Return the [x, y] coordinate for the center point of the cell that contains the specified text.  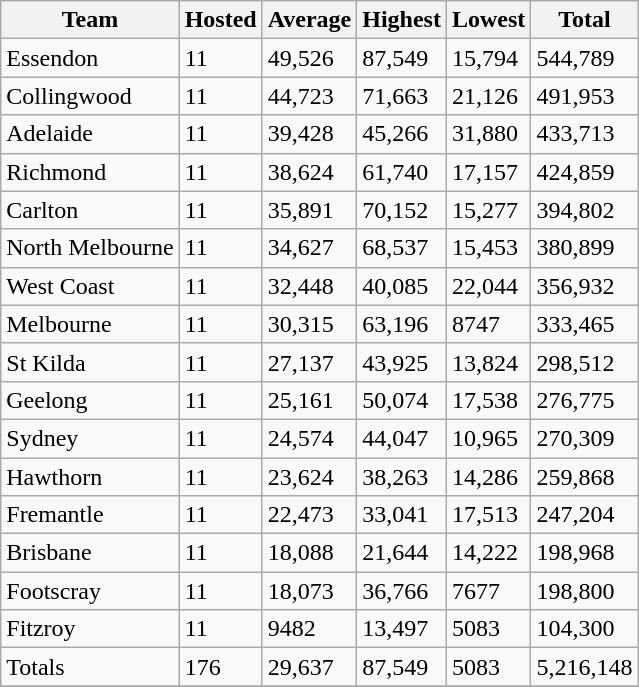
Hosted [220, 20]
Adelaide [90, 134]
21,126 [488, 96]
44,047 [402, 438]
8747 [488, 324]
22,473 [310, 515]
Melbourne [90, 324]
17,513 [488, 515]
38,263 [402, 477]
25,161 [310, 400]
424,859 [584, 172]
394,802 [584, 210]
45,266 [402, 134]
Fremantle [90, 515]
276,775 [584, 400]
Average [310, 20]
North Melbourne [90, 248]
Brisbane [90, 553]
30,315 [310, 324]
40,085 [402, 286]
Team [90, 20]
44,723 [310, 96]
38,624 [310, 172]
13,497 [402, 629]
23,624 [310, 477]
18,088 [310, 553]
9482 [310, 629]
259,868 [584, 477]
70,152 [402, 210]
13,824 [488, 362]
491,953 [584, 96]
61,740 [402, 172]
15,277 [488, 210]
Geelong [90, 400]
22,044 [488, 286]
Hawthorn [90, 477]
18,073 [310, 591]
Fitzroy [90, 629]
380,899 [584, 248]
Total [584, 20]
71,663 [402, 96]
10,965 [488, 438]
333,465 [584, 324]
St Kilda [90, 362]
Sydney [90, 438]
43,925 [402, 362]
50,074 [402, 400]
34,627 [310, 248]
298,512 [584, 362]
14,286 [488, 477]
7677 [488, 591]
Carlton [90, 210]
49,526 [310, 58]
35,891 [310, 210]
15,794 [488, 58]
29,637 [310, 667]
Lowest [488, 20]
104,300 [584, 629]
Highest [402, 20]
5,216,148 [584, 667]
39,428 [310, 134]
Totals [90, 667]
198,800 [584, 591]
Collingwood [90, 96]
33,041 [402, 515]
270,309 [584, 438]
Richmond [90, 172]
176 [220, 667]
Footscray [90, 591]
West Coast [90, 286]
24,574 [310, 438]
17,157 [488, 172]
31,880 [488, 134]
14,222 [488, 553]
68,537 [402, 248]
32,448 [310, 286]
544,789 [584, 58]
27,137 [310, 362]
21,644 [402, 553]
36,766 [402, 591]
247,204 [584, 515]
433,713 [584, 134]
63,196 [402, 324]
15,453 [488, 248]
356,932 [584, 286]
Essendon [90, 58]
17,538 [488, 400]
198,968 [584, 553]
